For the text-containing cell, return its midpoint in (X, Y) coordinate format. 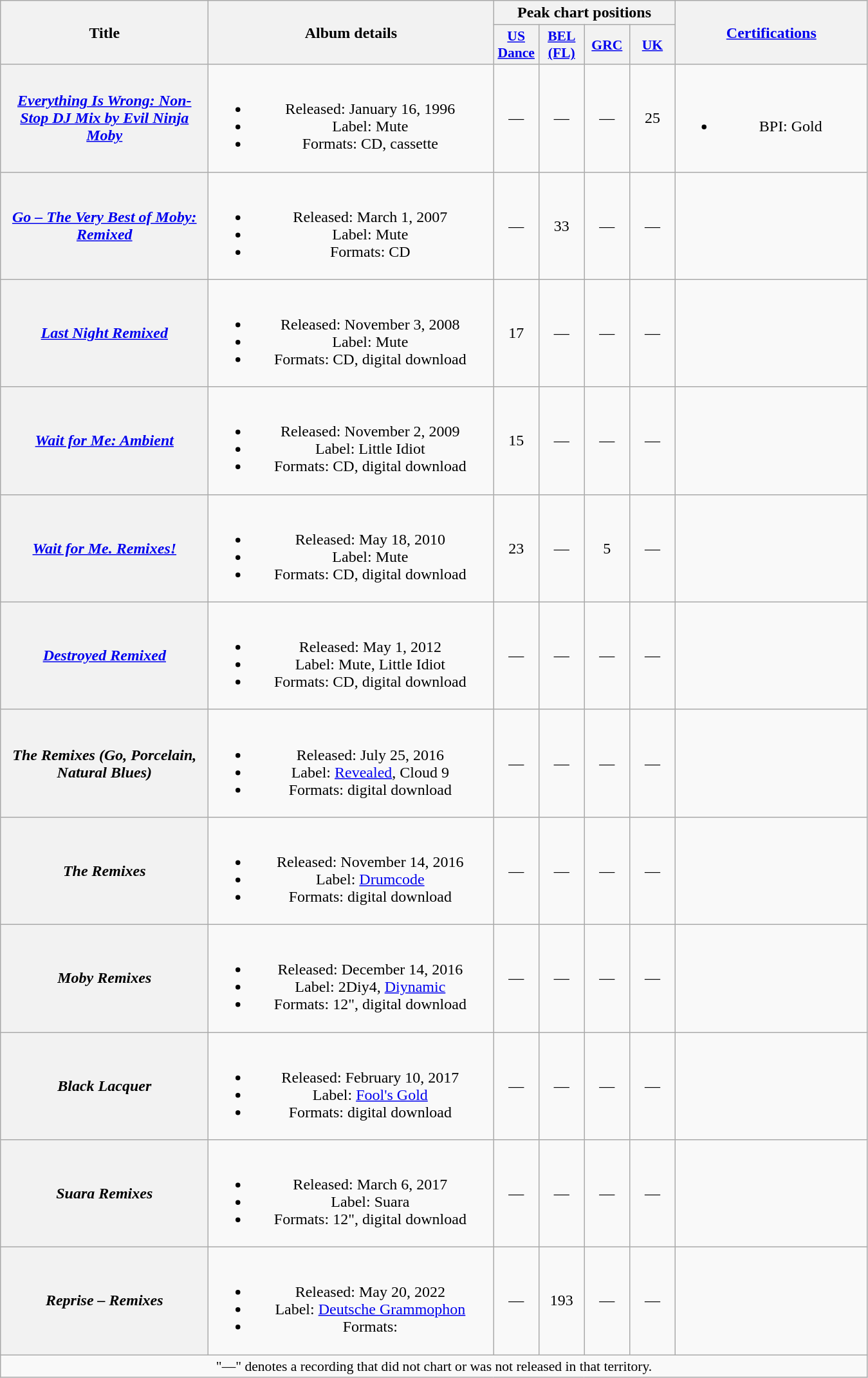
17 (516, 333)
"—" denotes a recording that did not chart or was not released in that territory. (434, 1366)
Title (104, 32)
Certifications (771, 32)
USDance (516, 45)
Released: March 6, 2017Label: SuaraFormats: 12", digital download (351, 1193)
Released: December 14, 2016Label: 2Diy4, DiynamicFormats: 12", digital download (351, 978)
Released: November 2, 2009Label: Little IdiotFormats: CD, digital download (351, 440)
BPI: Gold (771, 118)
Released: January 16, 1996Label: MuteFormats: CD, cassette (351, 118)
15 (516, 440)
The Remixes (Go, Porcelain, Natural Blues) (104, 763)
Peak chart positions (584, 13)
Released: July 25, 2016Label: Revealed, Cloud 9Formats: digital download (351, 763)
Destroyed Remixed (104, 655)
Suara Remixes (104, 1193)
Moby Remixes (104, 978)
Last Night Remixed (104, 333)
Everything Is Wrong: Non-Stop DJ Mix by Evil Ninja Moby (104, 118)
193 (561, 1301)
Released: November 14, 2016Label: DrumcodeFormats: digital download (351, 870)
5 (607, 548)
GRC (607, 45)
UK (652, 45)
Wait for Me. Remixes! (104, 548)
Released: November 3, 2008Label: MuteFormats: CD, digital download (351, 333)
Album details (351, 32)
Released: May 1, 2012Label: Mute, Little IdiotFormats: CD, digital download (351, 655)
The Remixes (104, 870)
BEL(FL) (561, 45)
Black Lacquer (104, 1086)
33 (561, 225)
Released: May 18, 2010Label: MuteFormats: CD, digital download (351, 548)
Released: March 1, 2007Label: MuteFormats: CD (351, 225)
23 (516, 548)
Reprise – Remixes (104, 1301)
Released: February 10, 2017Label: Fool's GoldFormats: digital download (351, 1086)
Wait for Me: Ambient (104, 440)
Go – The Very Best of Moby: Remixed (104, 225)
25 (652, 118)
Released: May 20, 2022Label: Deutsche GrammophonFormats: (351, 1301)
